Extract the [X, Y] coordinate from the center of the cell holding the provided text.  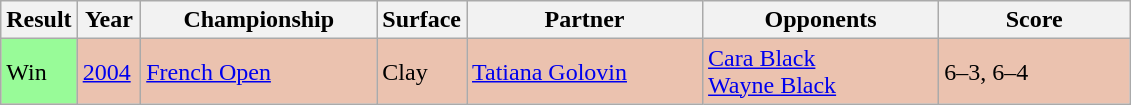
Opponents [821, 20]
Clay [422, 72]
Championship [259, 20]
Partner [584, 20]
Cara Black Wayne Black [821, 72]
Score [1034, 20]
Tatiana Golovin [584, 72]
Result [39, 20]
Win [39, 72]
2004 [109, 72]
Surface [422, 20]
French Open [259, 72]
6–3, 6–4 [1034, 72]
Year [109, 20]
